Identify which cell holds the provided text, then report its (x, y) central coordinate. 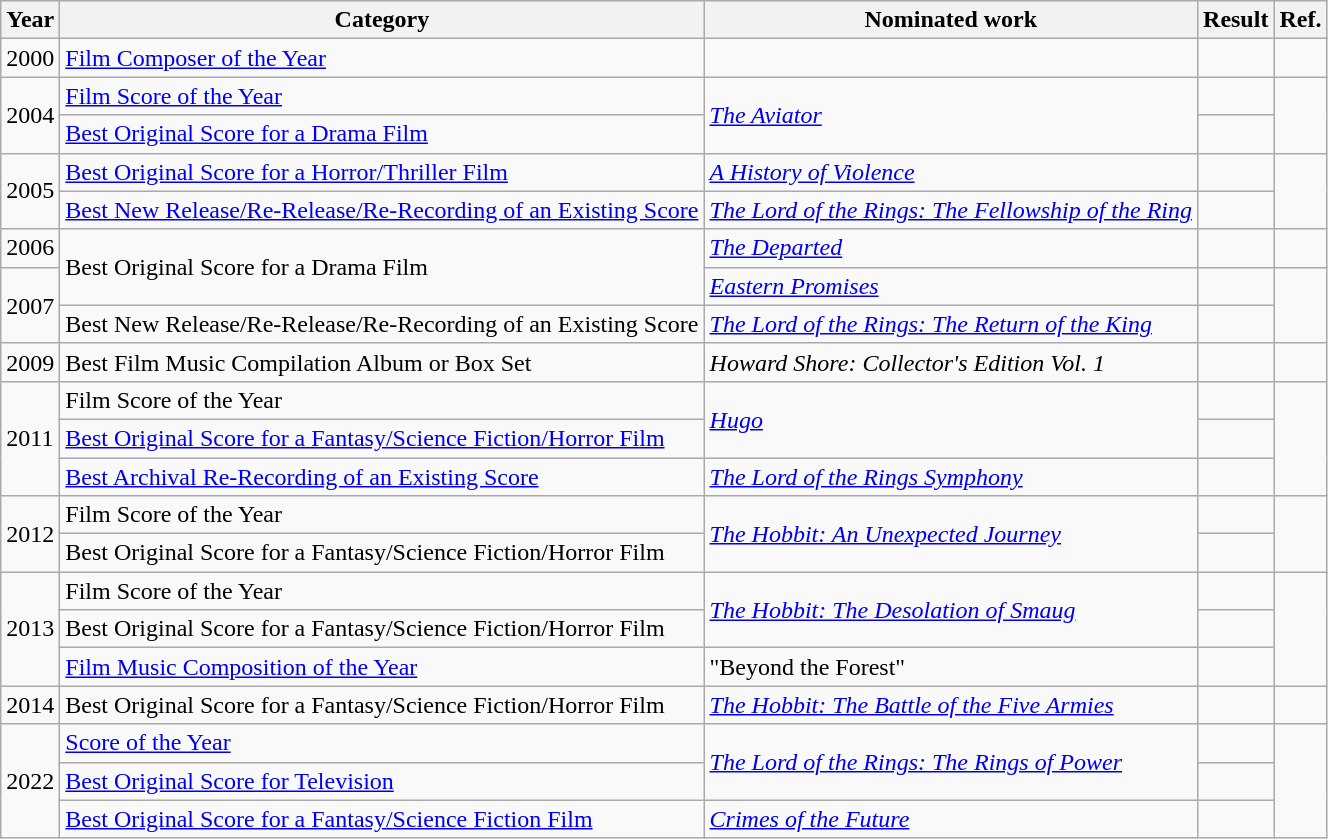
2013 (30, 629)
The Lord of the Rings: The Fellowship of the Ring (951, 210)
Crimes of the Future (951, 819)
The Departed (951, 248)
2012 (30, 534)
Best Original Score for a Horror/Thriller Film (382, 172)
2000 (30, 58)
The Hobbit: The Desolation of Smaug (951, 610)
2005 (30, 191)
Ref. (1300, 20)
Best Archival Re-Recording of an Existing Score (382, 477)
The Lord of the Rings: The Return of the King (951, 324)
Year (30, 20)
The Hobbit: An Unexpected Journey (951, 534)
2022 (30, 781)
Category (382, 20)
Nominated work (951, 20)
Howard Shore: Collector's Edition Vol. 1 (951, 362)
Best Film Music Compilation Album or Box Set (382, 362)
Film Composer of the Year (382, 58)
The Hobbit: The Battle of the Five Armies (951, 705)
A History of Violence (951, 172)
The Aviator (951, 115)
2009 (30, 362)
The Lord of the Rings: The Rings of Power (951, 762)
2011 (30, 438)
2014 (30, 705)
Result (1236, 20)
Film Music Composition of the Year (382, 667)
Eastern Promises (951, 286)
2007 (30, 305)
"Beyond the Forest" (951, 667)
The Lord of the Rings Symphony (951, 477)
2004 (30, 115)
Hugo (951, 419)
2006 (30, 248)
Best Original Score for a Fantasy/Science Fiction Film (382, 819)
Best Original Score for Television (382, 781)
Score of the Year (382, 743)
